Determine the (X, Y) coordinate at the center of the cell enclosing the given text.  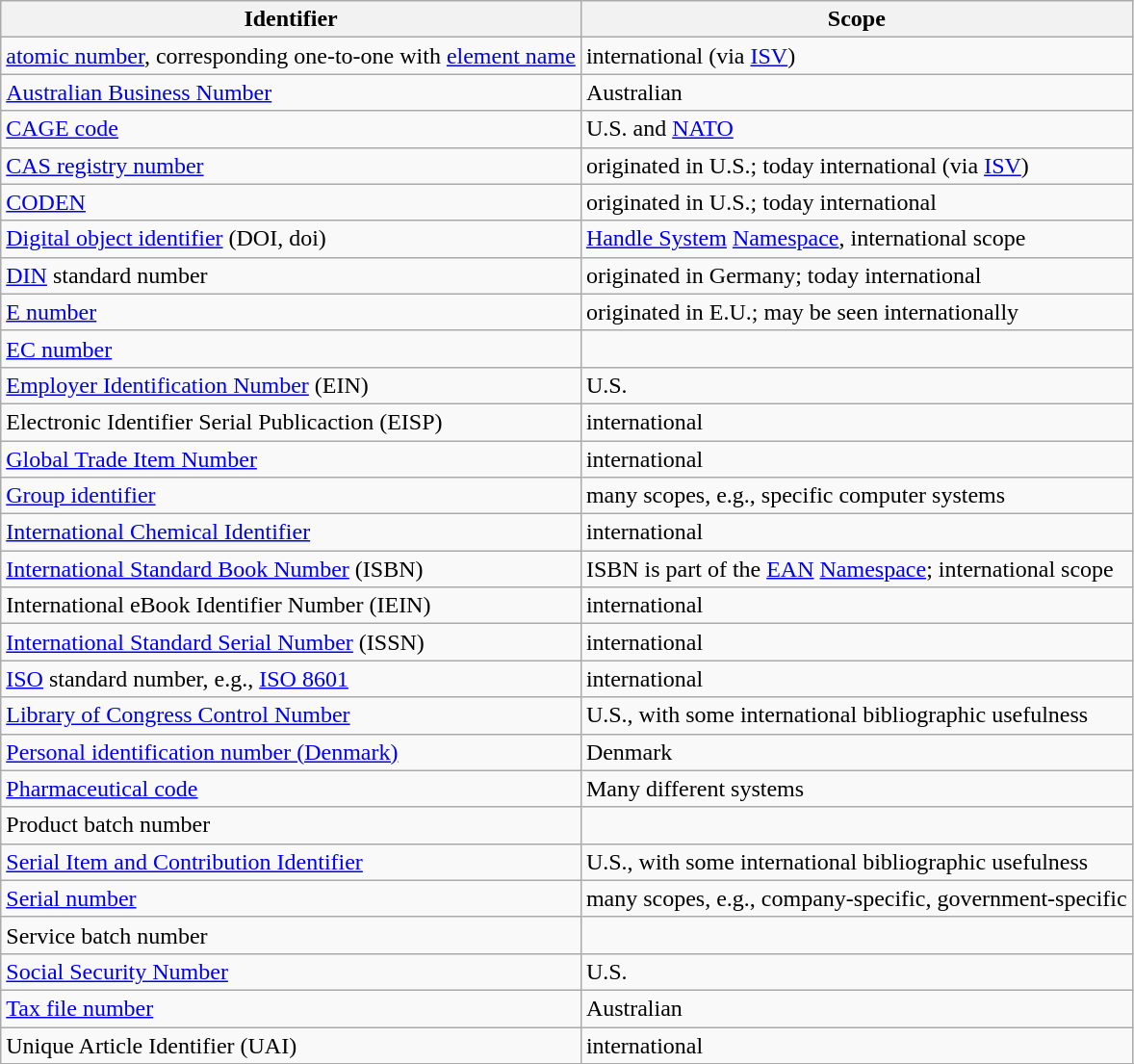
Global Trade Item Number (291, 459)
Personal identification number (Denmark) (291, 752)
CAS registry number (291, 166)
E number (291, 312)
Identifier (291, 19)
Group identifier (291, 496)
international (via ISV) (857, 56)
Product batch number (291, 825)
Tax file number (291, 1008)
atomic number, corresponding one-to-one with element name (291, 56)
Unique Article Identifier (UAI) (291, 1045)
originated in E.U.; may be seen internationally (857, 312)
Many different systems (857, 789)
many scopes, e.g., specific computer systems (857, 496)
Employer Identification Number (EIN) (291, 385)
Electronic Identifier Serial Publicaction (EISP) (291, 422)
Serial number (291, 898)
International Standard Serial Number (ISSN) (291, 642)
Australian Business Number (291, 92)
Pharmaceutical code (291, 789)
Service batch number (291, 935)
many scopes, e.g., company-specific, government-specific (857, 898)
Digital object identifier (DOI, doi) (291, 239)
International Chemical Identifier (291, 532)
Scope (857, 19)
originated in Germany; today international (857, 275)
Social Security Number (291, 972)
CAGE code (291, 129)
ISBN is part of the EAN Namespace; international scope (857, 569)
DIN standard number (291, 275)
EC number (291, 349)
originated in U.S.; today international (via ISV) (857, 166)
Serial Item and Contribution Identifier (291, 862)
CODEN (291, 202)
Denmark (857, 752)
ISO standard number, e.g., ISO 8601 (291, 679)
International eBook Identifier Number (IEIN) (291, 606)
Library of Congress Control Number (291, 715)
originated in U.S.; today international (857, 202)
Handle System Namespace, international scope (857, 239)
U.S. and NATO (857, 129)
International Standard Book Number (ISBN) (291, 569)
